From the cell containing the given text, extract its center point as (X, Y) coordinate. 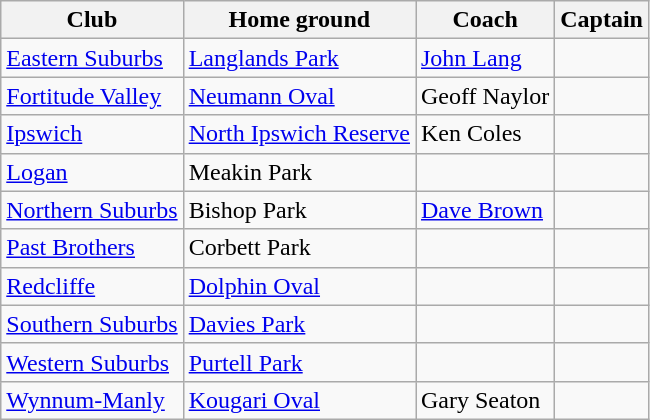
Coach (486, 20)
Redcliffe (92, 286)
Ipswich (92, 134)
North Ipswich Reserve (299, 134)
Geoff Naylor (486, 96)
Wynnum-Manly (92, 400)
Dave Brown (486, 210)
Western Suburbs (92, 362)
Club (92, 20)
Ken Coles (486, 134)
Home ground (299, 20)
Southern Suburbs (92, 324)
Langlands Park (299, 58)
Neumann Oval (299, 96)
Fortitude Valley (92, 96)
Northern Suburbs (92, 210)
Corbett Park (299, 248)
Captain (602, 20)
Bishop Park (299, 210)
Purtell Park (299, 362)
Gary Seaton (486, 400)
Logan (92, 172)
Meakin Park (299, 172)
Past Brothers (92, 248)
Dolphin Oval (299, 286)
Davies Park (299, 324)
John Lang (486, 58)
Eastern Suburbs (92, 58)
Kougari Oval (299, 400)
